From the cell containing the given text, extract its center point as (x, y) coordinate. 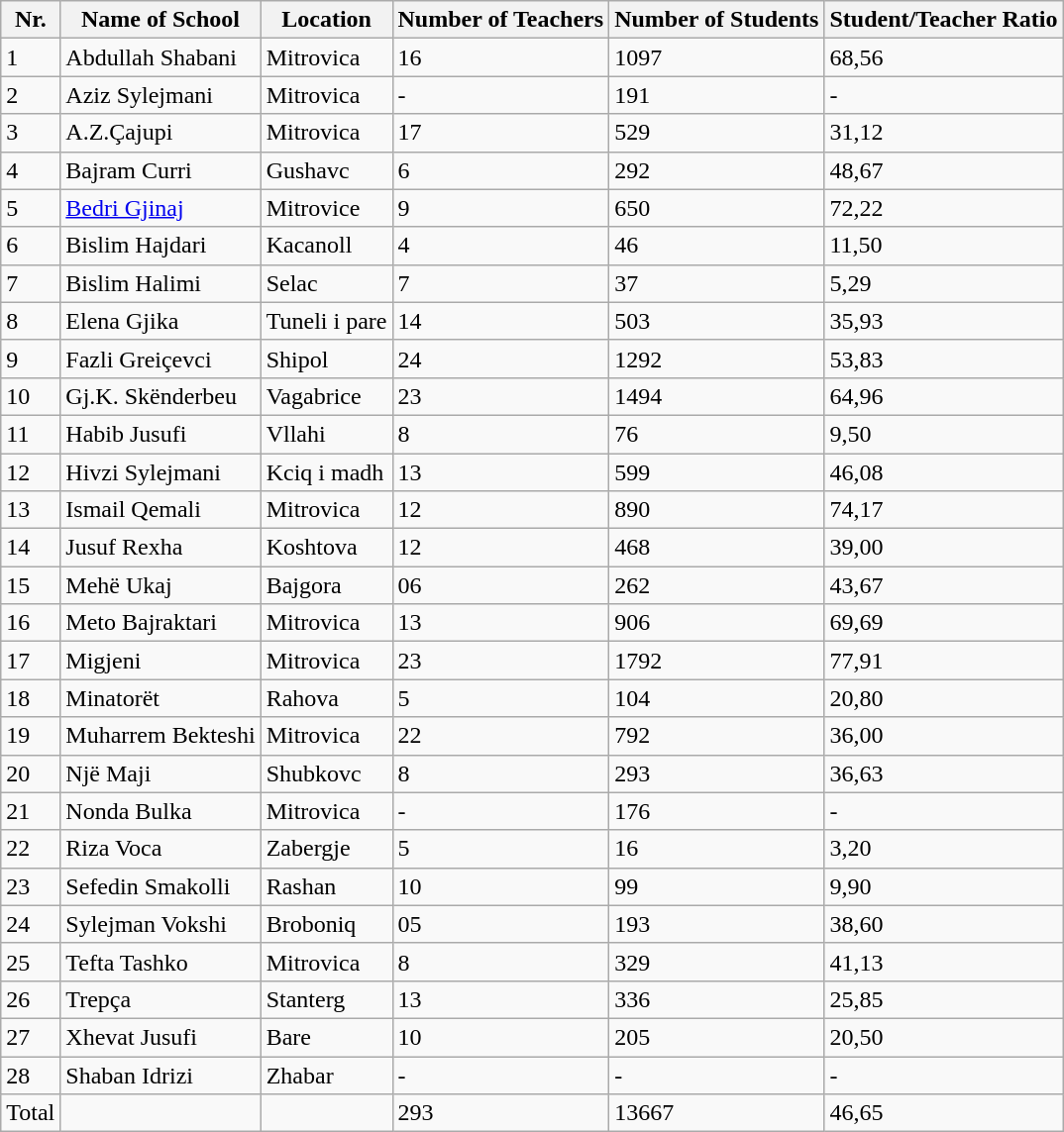
64,96 (943, 396)
Mehë Ukaj (160, 585)
503 (717, 321)
20,50 (943, 1037)
74,17 (943, 510)
43,67 (943, 585)
05 (501, 924)
25 (31, 962)
3 (31, 133)
21 (31, 811)
76 (717, 434)
Ismail Qemali (160, 510)
792 (717, 736)
Bajram Curri (160, 170)
Bislim Halimi (160, 283)
39,00 (943, 548)
Zhabar (327, 1075)
599 (717, 472)
Hivzi Sylejmani (160, 472)
Zabergje (327, 849)
77,91 (943, 661)
292 (717, 170)
Muharrem Bekteshi (160, 736)
Number of Students (717, 20)
906 (717, 623)
Location (327, 20)
06 (501, 585)
193 (717, 924)
176 (717, 811)
19 (31, 736)
53,83 (943, 359)
48,67 (943, 170)
Habib Jusufi (160, 434)
2 (31, 95)
31,12 (943, 133)
9,50 (943, 434)
Riza Voca (160, 849)
Bislim Hajdari (160, 246)
Gj.K. Skënderbeu (160, 396)
35,93 (943, 321)
Vagabrice (327, 396)
46 (717, 246)
36,00 (943, 736)
20 (31, 773)
36,63 (943, 773)
9,90 (943, 886)
191 (717, 95)
Sylejman Vokshi (160, 924)
262 (717, 585)
69,69 (943, 623)
25,85 (943, 999)
336 (717, 999)
Name of School (160, 20)
Stanterg (327, 999)
72,22 (943, 208)
99 (717, 886)
104 (717, 698)
Shipol (327, 359)
Bedri Gjinaj (160, 208)
Sefedin Smakolli (160, 886)
Bare (327, 1037)
Selac (327, 283)
Jusuf Rexha (160, 548)
20,80 (943, 698)
Nr. (31, 20)
Student/Teacher Ratio (943, 20)
1097 (717, 57)
5,29 (943, 283)
Xhevat Jusufi (160, 1037)
Number of Teachers (501, 20)
Shaban Idrizi (160, 1075)
Trepça (160, 999)
Tuneli i pare (327, 321)
38,60 (943, 924)
41,13 (943, 962)
13667 (717, 1113)
890 (717, 510)
Mitrovice (327, 208)
Migjeni (160, 661)
Kciq i madh (327, 472)
1292 (717, 359)
15 (31, 585)
27 (31, 1037)
37 (717, 283)
Shubkovc (327, 773)
Total (31, 1113)
46,65 (943, 1113)
Kacanoll (327, 246)
18 (31, 698)
46,08 (943, 472)
11,50 (943, 246)
529 (717, 133)
650 (717, 208)
329 (717, 962)
28 (31, 1075)
Tefta Tashko (160, 962)
68,56 (943, 57)
1792 (717, 661)
Fazli Greiçevci (160, 359)
1494 (717, 396)
Një Maji (160, 773)
1 (31, 57)
Bajgora (327, 585)
Minatorët (160, 698)
Broboniq (327, 924)
Vllahi (327, 434)
468 (717, 548)
26 (31, 999)
Koshtova (327, 548)
Aziz Sylejmani (160, 95)
11 (31, 434)
Nonda Bulka (160, 811)
Rashan (327, 886)
A.Z.Çajupi (160, 133)
Gushavc (327, 170)
Elena Gjika (160, 321)
Meto Bajraktari (160, 623)
205 (717, 1037)
Abdullah Shabani (160, 57)
Rahova (327, 698)
3,20 (943, 849)
